From the cell containing the given text, extract its center point as [X, Y] coordinate. 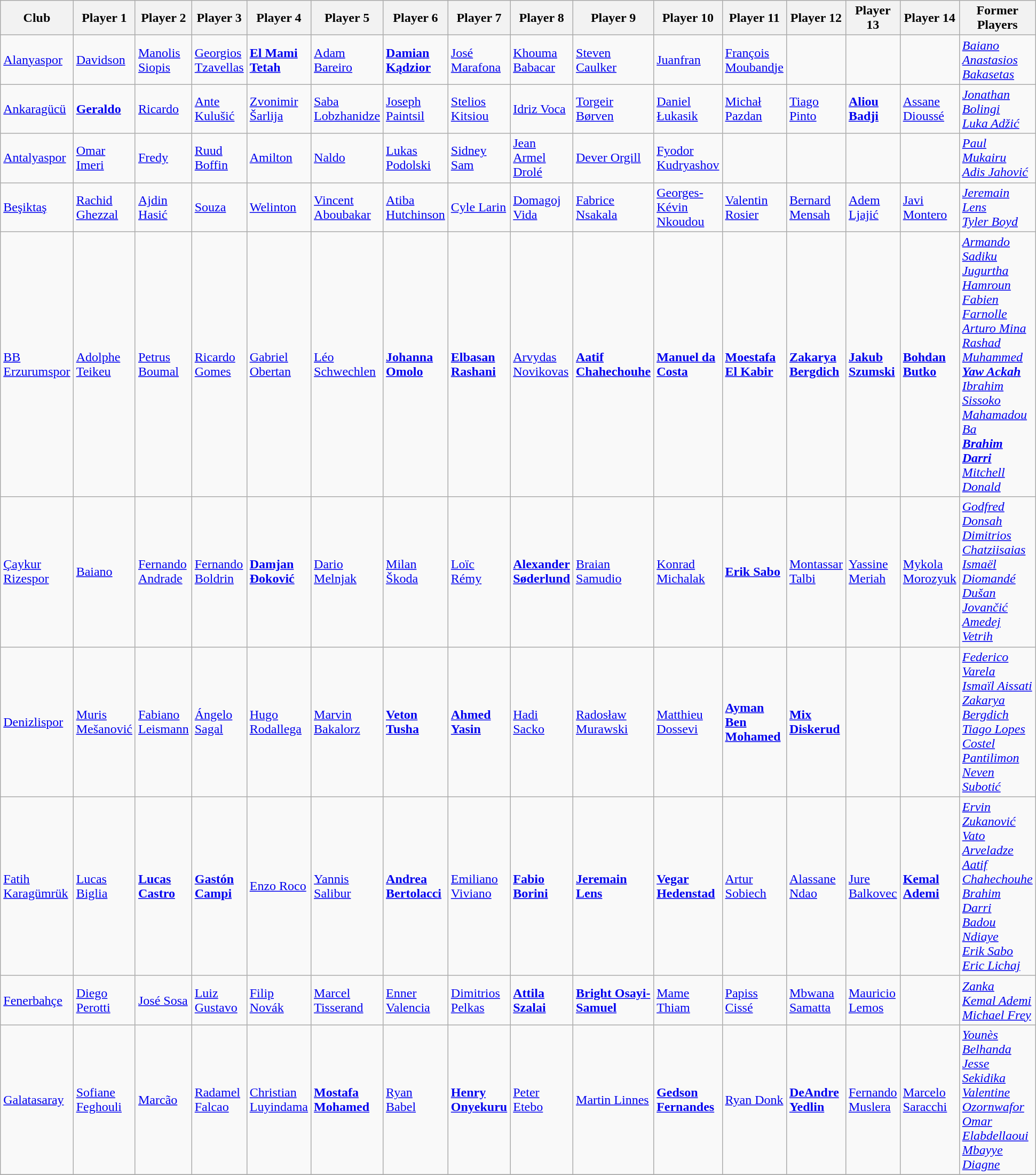
Mostafa Mohamed [347, 1099]
Aatif Chahechouhe [614, 364]
Ahmed Yasin [479, 721]
Denizlispor [37, 721]
Marcel Tisserand [347, 1000]
Beşiktaş [37, 207]
Alassane Ndao [816, 886]
Fernando Andrade [163, 572]
Welinton [279, 207]
Federico Varela Ismaïl Aissati Zakarya Bergdich Tiago Lopes Costel Pantilimon Neven Subotić [997, 721]
Player 9 [614, 18]
Player 6 [416, 18]
Younès Belhanda Jesse Sekidika Valentine Ozornwafor Omar Elabdellaoui Mbayye Diagne [997, 1099]
Yannis Salibur [347, 886]
Ryan Donk [754, 1099]
Omar Imeri [104, 158]
Fenerbahçe [37, 1000]
Erik Sabo [754, 572]
Gedson Fernandes [688, 1099]
Arvydas Novikovas [542, 364]
Ricardo Gomes [219, 364]
Elbasan Rashani [479, 364]
Jeremain Lens [614, 886]
Souza [219, 207]
Gastón Campi [219, 886]
Damian Kądzior [416, 60]
Marvin Bakalorz [347, 721]
Gabriel Obertan [279, 364]
Fernando Muslera [873, 1099]
Ankaragücü [37, 109]
Artur Sobiech [754, 886]
Veton Tusha [416, 721]
Fredy [163, 158]
Luiz Gustavo [219, 1000]
Vincent Aboubakar [347, 207]
Montassar Talbi [816, 572]
Player 4 [279, 18]
Léo Schwechlen [347, 364]
Marcelo Saracchi [930, 1099]
Cyle Larin [479, 207]
Lucas Biglia [104, 886]
Bohdan Butko [930, 364]
Adam Bareiro [347, 60]
Player 7 [479, 18]
Khouma Babacar [542, 60]
Fyodor Kudryashov [688, 158]
Dever Orgill [614, 158]
Player 13 [873, 18]
Enzo Roco [279, 886]
Jakub Szumski [873, 364]
Martin Linnes [614, 1099]
Saba Lobzhanidze [347, 109]
Vegar Hedenstad [688, 886]
Sidney Sam [479, 158]
Milan Škoda [416, 572]
Rachid Ghezzal [104, 207]
Mame Thiam [688, 1000]
Aliou Badji [873, 109]
Armando Sadiku Jugurtha Hamroun Fabien Farnolle Arturo Mina Rashad Muhammed Yaw Ackah Ibrahim Sissoko Mahamadou Ba Brahim Darri Mitchell Donald [997, 364]
Fatih Karagümrük [37, 886]
Braian Samudio [614, 572]
Alanyaspor [37, 60]
Filip Novák [279, 1000]
Mykola Morozyuk [930, 572]
Jean Armel Drolé [542, 158]
Joseph Paintsil [416, 109]
Player 14 [930, 18]
Davidson [104, 60]
Michał Pazdan [754, 109]
Attila Szalai [542, 1000]
Jure Balkovec [873, 886]
Radosław Murawski [614, 721]
Lucas Castro [163, 886]
Johanna Omolo [416, 364]
Alexander Søderlund [542, 572]
Radamel Falcao [219, 1099]
Dario Melnjak [347, 572]
Player 10 [688, 18]
Club [37, 18]
Antalyaspor [37, 158]
Enner Valencia [416, 1000]
Konrad Michalak [688, 572]
Geraldo [104, 109]
Ruud Boffin [219, 158]
Sofiane Feghouli [104, 1099]
Papiss Cissé [754, 1000]
Mbwana Samatta [816, 1000]
Kemal Ademi [930, 886]
Amilton [279, 158]
Ricardo [163, 109]
Ángelo Sagal [219, 721]
Assane Dioussé [930, 109]
Fabio Borini [542, 886]
Ayman Ben Mohamed [754, 721]
Adem Ljajić [873, 207]
Hadi Sacko [542, 721]
Paul Mukairu Adis Jahović [997, 158]
Player 8 [542, 18]
José Marafona [479, 60]
El Mami Tetah [279, 60]
Galatasaray [37, 1099]
Jeremain Lens Tyler Boyd [997, 207]
Dimitrios Pelkas [479, 1000]
Valentin Rosier [754, 207]
Mauricio Lemos [873, 1000]
Hugo Rodallega [279, 721]
Emiliano Viviano [479, 886]
Player 3 [219, 18]
Peter Etebo [542, 1099]
Petrus Boumal [163, 364]
Bernard Mensah [816, 207]
Zakarya Bergdich [816, 364]
Yassine Meriah [873, 572]
Henry Onyekuru [479, 1099]
Georgios Tzavellas [219, 60]
Georges-Kévin Nkoudou [688, 207]
Manuel da Costa [688, 364]
Player 5 [347, 18]
Bright Osayi-Samuel [614, 1000]
Tiago Pinto [816, 109]
Moestafa El Kabir [754, 364]
Mix Diskerud [816, 721]
Christian Luyindama [279, 1099]
José Sosa [163, 1000]
Zanka Kemal Ademi Michael Frey [997, 1000]
Domagoj Vida [542, 207]
Atiba Hutchinson [416, 207]
Manolis Siopis [163, 60]
Baiano [104, 572]
Ervin Zukanović Vato Arveladze Aatif Chahechouhe Brahim Darri Badou Ndiaye Erik Sabo Eric Lichaj [997, 886]
BB Erzurumspor [37, 364]
Fabrice Nsakala [614, 207]
Zvonimir Šarlija [279, 109]
Baiano Anastasios Bakasetas [997, 60]
Marcão [163, 1099]
Matthieu Dossevi [688, 721]
Player 11 [754, 18]
Ante Kulušić [219, 109]
Player 2 [163, 18]
Adolphe Teikeu [104, 364]
Stelios Kitsiou [479, 109]
Daniel Łukasik [688, 109]
Naldo [347, 158]
Steven Caulker [614, 60]
Jonathan Bolingi Luka Adžić [997, 109]
Damjan Đoković [279, 572]
Muris Mešanović [104, 721]
Former Players [997, 18]
Ajdin Hasić [163, 207]
François Moubandje [754, 60]
Andrea Bertolacci [416, 886]
Player 12 [816, 18]
Fernando Boldrin [219, 572]
Loïc Rémy [479, 572]
Idriz Voca [542, 109]
Javi Montero [930, 207]
Player 1 [104, 18]
Fabiano Leismann [163, 721]
Diego Perotti [104, 1000]
Juanfran [688, 60]
Godfred Donsah Dimitrios Chatziisaias Ismaël Diomandé Dušan Jovančić Amedej Vetrih [997, 572]
Lukas Podolski [416, 158]
DeAndre Yedlin [816, 1099]
Ryan Babel [416, 1099]
Çaykur Rizespor [37, 572]
Torgeir Børven [614, 109]
